Capture the cell that displays the provided text and extract its [X, Y] central coordinate. 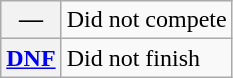
DNF [31, 58]
Did not finish [146, 58]
Did not compete [146, 20]
— [31, 20]
